Search for the cell housing the specified text and yield its [x, y] center coordinate. 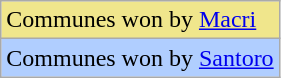
Communes won by Macri [140, 20]
Communes won by Santoro [140, 58]
